From the cell containing the given text, extract its center point as [x, y] coordinate. 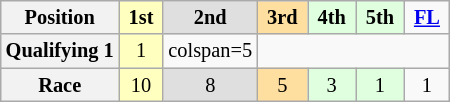
5 [282, 85]
Position [60, 17]
4th [332, 17]
2nd [210, 17]
FL [427, 17]
8 [210, 85]
10 [142, 85]
3rd [282, 17]
5th [380, 17]
1st [142, 17]
3 [332, 85]
colspan=5 [210, 51]
Race [60, 85]
Qualifying 1 [60, 51]
